Identify which cell holds the provided text, then report its (x, y) central coordinate. 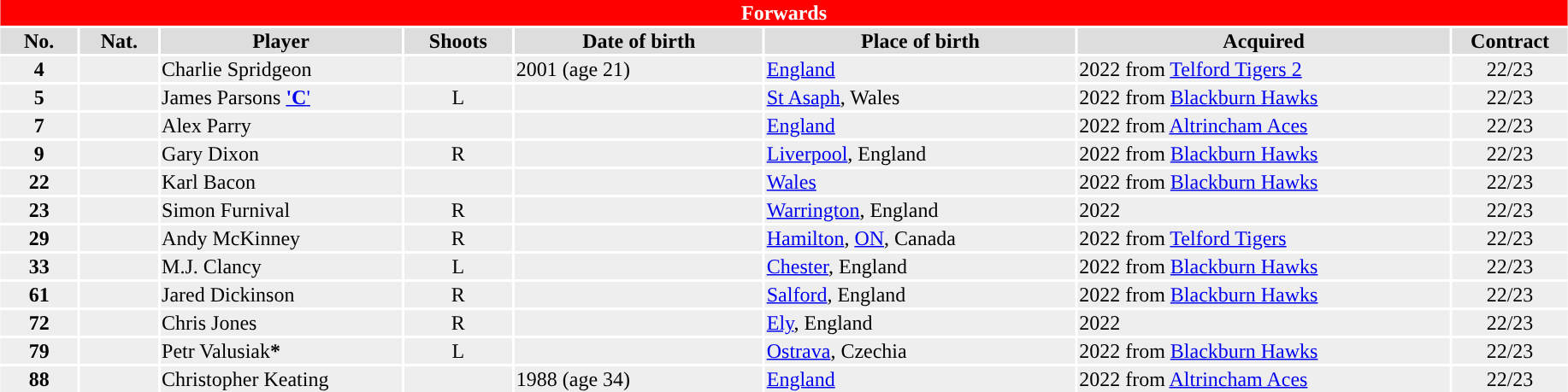
Gary Dixon (281, 154)
Petr Valusiak* (281, 351)
Player (281, 41)
Acquired (1264, 41)
Ostrava, Czechia (920, 351)
5 (39, 97)
Chris Jones (281, 323)
61 (39, 295)
Christopher Keating (281, 379)
Contract (1510, 41)
No. (39, 41)
2022 from Telford Tigers 2 (1264, 69)
23 (39, 210)
22 (39, 182)
Hamilton, ON, Canada (920, 238)
29 (39, 238)
St Asaph, Wales (920, 97)
79 (39, 351)
Nat. (120, 41)
James Parsons 'C' (281, 97)
Date of birth (639, 41)
2022 from Telford Tigers (1264, 238)
Chester, England (920, 266)
Ely, England (920, 323)
M.J. Clancy (281, 266)
72 (39, 323)
1988 (age 34) (639, 379)
Forwards (783, 13)
Karl Bacon (281, 182)
9 (39, 154)
7 (39, 126)
Wales (920, 182)
33 (39, 266)
Liverpool, England (920, 154)
Andy McKinney (281, 238)
Place of birth (920, 41)
Alex Parry (281, 126)
88 (39, 379)
Shoots (458, 41)
Salford, England (920, 295)
2001 (age 21) (639, 69)
Jared Dickinson (281, 295)
Simon Furnival (281, 210)
Charlie Spridgeon (281, 69)
Warrington, England (920, 210)
4 (39, 69)
